From the cell containing the given text, extract its center point as [x, y] coordinate. 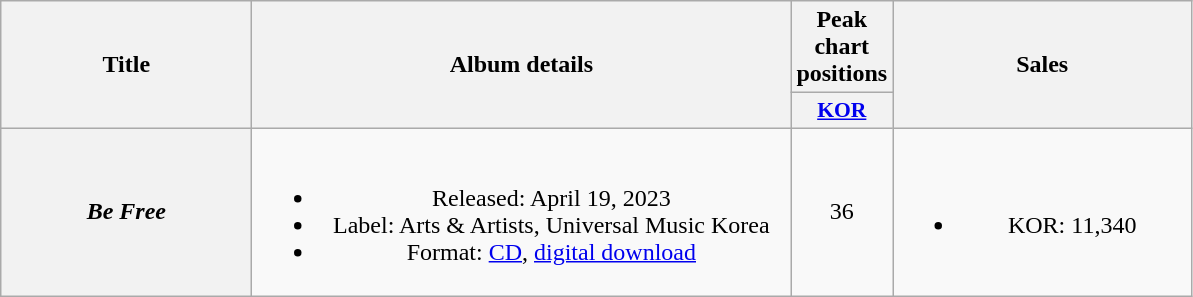
KOR [842, 111]
Sales [1042, 65]
Album details [522, 65]
Title [126, 65]
Be Free [126, 212]
Released: April 19, 2023Label: Arts & Artists, Universal Music KoreaFormat: CD, digital download [522, 212]
KOR: 11,340 [1042, 212]
Peak chart positions [842, 47]
36 [842, 212]
